Output the (x, y) coordinate of the center of the cell containing the given text.  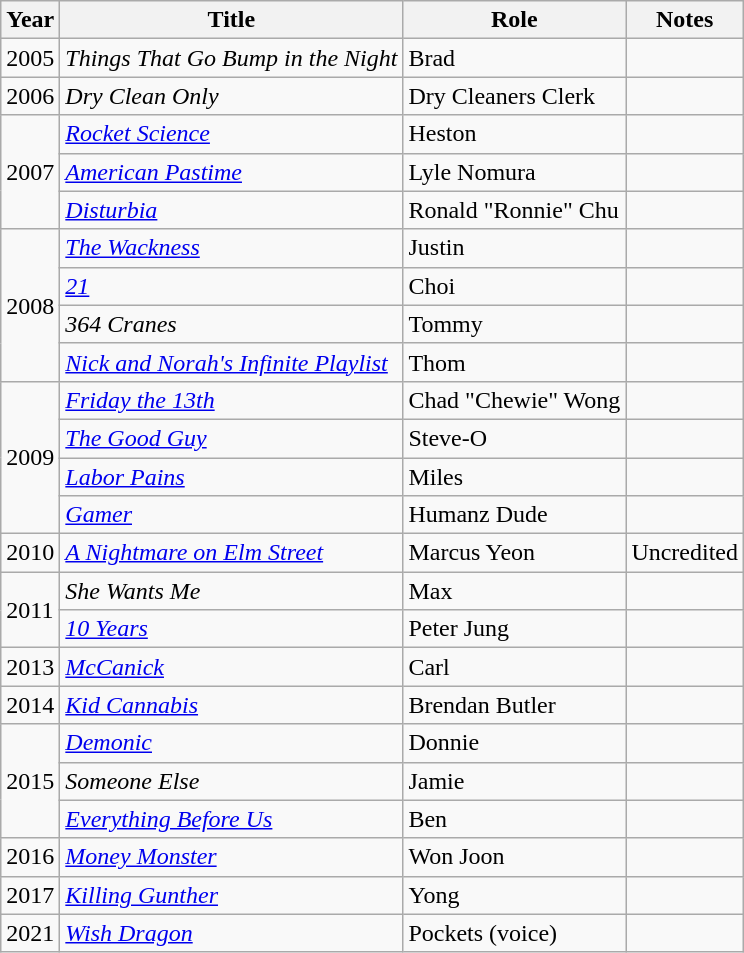
American Pastime (232, 172)
Justin (514, 248)
Title (232, 20)
Things That Go Bump in the Night (232, 58)
Notes (685, 20)
Marcus Yeon (514, 553)
Yong (514, 895)
Money Monster (232, 857)
Everything Before Us (232, 819)
Year (30, 20)
Donnie (514, 743)
Disturbia (232, 210)
2011 (30, 610)
2006 (30, 96)
Labor Pains (232, 477)
Steve-O (514, 438)
Someone Else (232, 781)
Heston (514, 134)
McCanick (232, 667)
Miles (514, 477)
2009 (30, 457)
Brad (514, 58)
Wish Dragon (232, 933)
Killing Gunther (232, 895)
Dry Clean Only (232, 96)
Won Joon (514, 857)
2007 (30, 172)
Demonic (232, 743)
Ronald "Ronnie" Chu (514, 210)
2013 (30, 667)
Rocket Science (232, 134)
2015 (30, 781)
Pockets (voice) (514, 933)
Thom (514, 362)
10 Years (232, 629)
2008 (30, 305)
Jamie (514, 781)
Brendan Butler (514, 705)
Carl (514, 667)
2005 (30, 58)
2014 (30, 705)
Choi (514, 286)
Ben (514, 819)
Gamer (232, 515)
Humanz Dude (514, 515)
Tommy (514, 324)
A Nightmare on Elm Street (232, 553)
2010 (30, 553)
Nick and Norah's Infinite Playlist (232, 362)
Role (514, 20)
2021 (30, 933)
The Wackness (232, 248)
Max (514, 591)
She Wants Me (232, 591)
364 Cranes (232, 324)
Peter Jung (514, 629)
21 (232, 286)
2016 (30, 857)
The Good Guy (232, 438)
Kid Cannabis (232, 705)
Uncredited (685, 553)
2017 (30, 895)
Dry Cleaners Clerk (514, 96)
Friday the 13th (232, 400)
Lyle Nomura (514, 172)
Chad "Chewie" Wong (514, 400)
